Return (X, Y) of the center of cell containing provided text 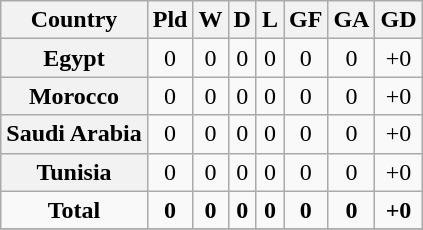
Egypt (74, 58)
Morocco (74, 96)
Country (74, 20)
Saudi Arabia (74, 134)
GF (306, 20)
GA (352, 20)
Tunisia (74, 172)
Total (74, 210)
Pld (170, 20)
L (270, 20)
W (210, 20)
GD (398, 20)
D (242, 20)
